Extract the (X, Y) coordinate from the center of the cell holding the provided text.  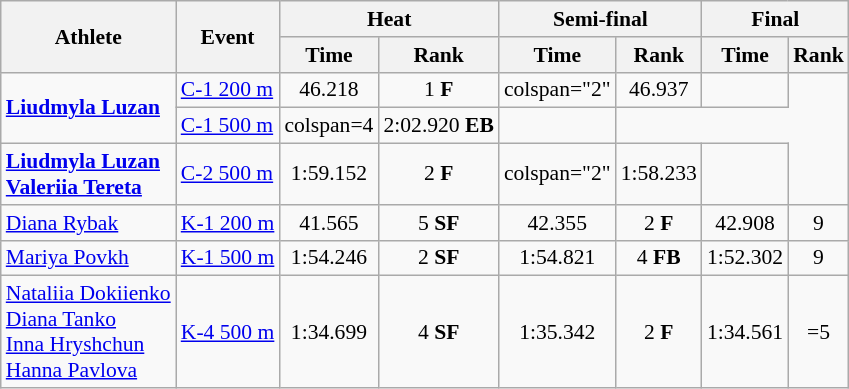
Nataliia DokiienkoDiana TankoInna HryshchunHanna Pavlova (88, 332)
4 FB (659, 258)
K-1 500 m (228, 258)
1 F (438, 90)
1:52.302 (745, 258)
4 SF (438, 332)
2:02.920 EB (438, 126)
Semi-final (600, 19)
Final (776, 19)
Liudmyla LuzanValeriia Tereta (88, 174)
1:54.246 (328, 258)
Liudmyla Luzan (88, 108)
Event (228, 36)
5 SF (438, 223)
1:54.821 (558, 258)
1:58.233 (659, 174)
2 SF (438, 258)
Heat (389, 19)
46.937 (659, 90)
Athlete (88, 36)
C-1 200 m (228, 90)
42.908 (745, 223)
K-4 500 m (228, 332)
K-1 200 m (228, 223)
46.218 (328, 90)
Diana Rybak (88, 223)
1:34.561 (745, 332)
Mariya Povkh (88, 258)
1:34.699 (328, 332)
colspan=4 (328, 126)
1:59.152 (328, 174)
=5 (818, 332)
C-1 500 m (228, 126)
1:35.342 (558, 332)
42.355 (558, 223)
41.565 (328, 223)
C-2 500 m (228, 174)
